Output the [X, Y] coordinate of the center of the cell containing the given text.  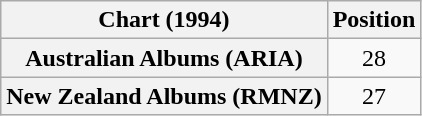
Australian Albums (ARIA) [164, 58]
Position [374, 20]
Chart (1994) [164, 20]
New Zealand Albums (RMNZ) [164, 96]
27 [374, 96]
28 [374, 58]
